Find where the given text appears and provide that cell's center as (x, y) coordinate. 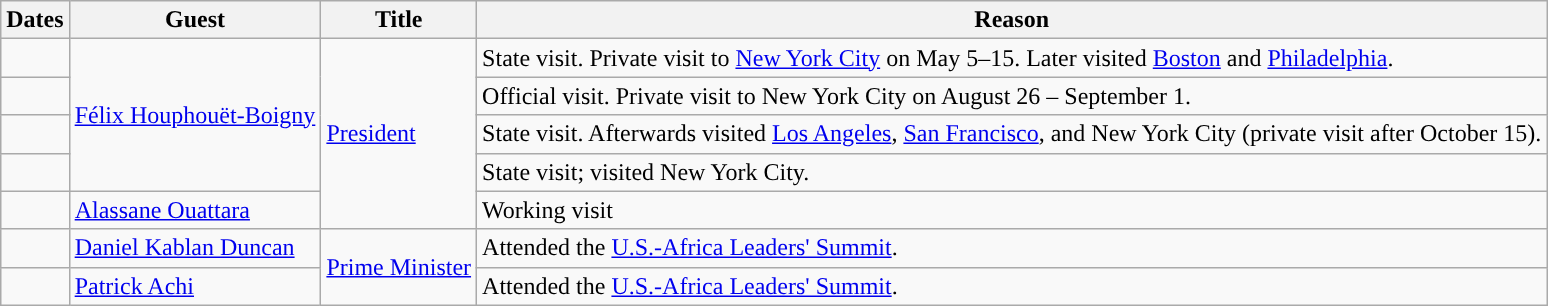
State visit. Afterwards visited Los Angeles, San Francisco, and New York City (private visit after October 15). (1012, 134)
Alassane Ouattara (195, 210)
State visit. Private visit to New York City on May 5–15. Later visited Boston and Philadelphia. (1012, 58)
Title (399, 20)
Félix Houphouët-Boigny (195, 115)
State visit; visited New York City. (1012, 172)
Official visit. Private visit to New York City on August 26 – September 1. (1012, 96)
Daniel Kablan Duncan (195, 248)
Patrick Achi (195, 286)
Reason (1012, 20)
Prime Minister (399, 267)
President (399, 134)
Working visit (1012, 210)
Guest (195, 20)
Dates (35, 20)
